Identify which cell holds the provided text, then report its [X, Y] central coordinate. 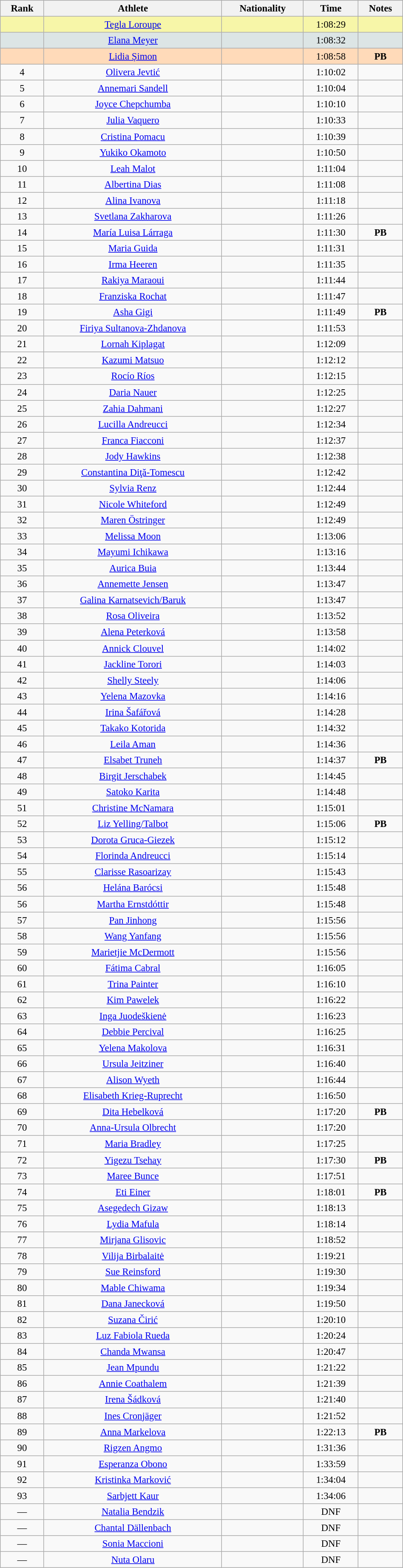
Svetlana Zakharova [133, 217]
1:12:44 [331, 488]
Albertina Dias [133, 184]
Irena Šádková [133, 1400]
67 [22, 1080]
1:13:52 [331, 616]
Sonia Maccioni [133, 1544]
Dita Hebelková [133, 1112]
72 [22, 1160]
Ines Cronjäger [133, 1416]
Melissa Moon [133, 536]
1:08:29 [331, 25]
59 [22, 952]
12 [22, 200]
Asegedech Gizaw [133, 1208]
1:19:34 [331, 1288]
1:16:50 [331, 1096]
Alison Wyeth [133, 1080]
Cristina Pomacu [133, 137]
1:11:49 [331, 312]
Debbie Percival [133, 1032]
Elisabeth Krieg-Ruprecht [133, 1096]
1:33:59 [331, 1464]
1:34:04 [331, 1480]
Pan Jinhong [133, 920]
31 [22, 504]
88 [22, 1416]
Florinda Andreucci [133, 856]
1:19:50 [331, 1304]
1:10:02 [331, 72]
1:18:52 [331, 1240]
24 [22, 392]
1:14:02 [331, 648]
89 [22, 1432]
16 [22, 264]
Fátima Cabral [133, 968]
1:31:36 [331, 1448]
Time [331, 9]
Luz Fabiola Rueda [133, 1336]
60 [22, 968]
1:17:51 [331, 1176]
29 [22, 472]
11 [22, 184]
38 [22, 616]
1:17:25 [331, 1144]
68 [22, 1096]
85 [22, 1368]
Franca Fiacconi [133, 440]
Birgit Jerschabek [133, 776]
Eti Einer [133, 1192]
71 [22, 1144]
Rocío Ríos [133, 376]
65 [22, 1048]
1:13:58 [331, 632]
23 [22, 376]
Alina Ivanova [133, 200]
1:12:27 [331, 408]
Chanda Mwansa [133, 1352]
1:08:32 [331, 40]
48 [22, 776]
1:21:22 [331, 1368]
Trina Painter [133, 984]
Leah Malot [133, 168]
63 [22, 1016]
58 [22, 936]
61 [22, 984]
Maria Bradley [133, 1144]
1:13:06 [331, 536]
Inga Juodeškienė [133, 1016]
Lidia Șimon [133, 57]
1:12:09 [331, 344]
20 [22, 328]
Joyce Chepchumba [133, 104]
1:12:34 [331, 424]
82 [22, 1320]
1:16:05 [331, 968]
Natalia Bendzik [133, 1512]
Takako Kotorida [133, 728]
1:14:32 [331, 728]
77 [22, 1240]
62 [22, 1000]
41 [22, 664]
1:10:50 [331, 152]
Shelly Steely [133, 680]
1:16:22 [331, 1000]
Notes [381, 9]
1:15:14 [331, 856]
Nationality [263, 9]
5 [22, 88]
1:18:14 [331, 1224]
1:21:39 [331, 1384]
1:12:25 [331, 392]
1:14:45 [331, 776]
1:18:13 [331, 1208]
42 [22, 680]
39 [22, 632]
Lucilla Andreucci [133, 424]
Dorota Gruca-Giezek [133, 840]
1:12:42 [331, 472]
27 [22, 440]
47 [22, 760]
49 [22, 792]
33 [22, 536]
Suzana Čirić [133, 1320]
1:19:21 [331, 1256]
1:14:28 [331, 712]
1:10:33 [331, 120]
Annie Coathalem [133, 1384]
Mable Chiwama [133, 1288]
Rakiya Maraoui [133, 280]
Kim Pawelek [133, 1000]
1:17:30 [331, 1160]
57 [22, 920]
Firiya Sultanova-Zhdanova [133, 328]
1:14:36 [331, 744]
Sarbjett Kaur [133, 1496]
32 [22, 520]
1:34:06 [331, 1496]
Yelena Makolova [133, 1048]
51 [22, 808]
Annemari Sandell [133, 88]
40 [22, 648]
8 [22, 137]
1:16:40 [331, 1064]
1:11:04 [331, 168]
Alena Peterková [133, 632]
4 [22, 72]
1:14:48 [331, 792]
9 [22, 152]
Rigzen Angmo [133, 1448]
Nicole Whiteford [133, 504]
Clarisse Rasoarizay [133, 872]
1:11:35 [331, 264]
1:11:47 [331, 296]
1:19:30 [331, 1272]
Aurica Buia [133, 568]
25 [22, 408]
Annemette Jensen [133, 584]
Satoko Karita [133, 792]
37 [22, 600]
Kazumi Matsuo [133, 360]
Jean Mpundu [133, 1368]
17 [22, 280]
1:21:52 [331, 1416]
Olivera Jevtić [133, 72]
1:16:31 [331, 1048]
Mayumi Ichikawa [133, 552]
28 [22, 456]
1:13:44 [331, 568]
70 [22, 1128]
Annick Clouvel [133, 648]
92 [22, 1480]
75 [22, 1208]
66 [22, 1064]
Mirjana Glisovic [133, 1240]
Asha Gigi [133, 312]
1:14:06 [331, 680]
Irma Heeren [133, 264]
Dana Janecková [133, 1304]
Anna-Ursula Olbrecht [133, 1128]
55 [22, 872]
1:12:37 [331, 440]
1:10:39 [331, 137]
Marietjie McDermott [133, 952]
35 [22, 568]
Constantina Diţă-Tomescu [133, 472]
1:18:01 [331, 1192]
Elsabet Truneh [133, 760]
1:14:16 [331, 696]
1:12:15 [331, 376]
14 [22, 232]
43 [22, 696]
1:11:30 [331, 232]
Leila Aman [133, 744]
Anna Markelova [133, 1432]
80 [22, 1288]
1:21:40 [331, 1400]
21 [22, 344]
1:11:31 [331, 248]
1:16:10 [331, 984]
1:15:12 [331, 840]
1:10:04 [331, 88]
Lornah Kiplagat [133, 344]
78 [22, 1256]
Helána Barócsi [133, 888]
18 [22, 296]
53 [22, 840]
Maree Bunce [133, 1176]
1:16:25 [331, 1032]
10 [22, 168]
90 [22, 1448]
1:10:10 [331, 104]
Zahia Dahmani [133, 408]
Wang Yanfang [133, 936]
76 [22, 1224]
74 [22, 1192]
Yelena Mazovka [133, 696]
83 [22, 1336]
1:15:01 [331, 808]
Sue Reinsford [133, 1272]
1:16:23 [331, 1016]
Irina Šafářová [133, 712]
Rosa Oliveira [133, 616]
Daria Nauer [133, 392]
52 [22, 824]
81 [22, 1304]
Franziska Rochat [133, 296]
36 [22, 584]
Maria Guida [133, 248]
34 [22, 552]
73 [22, 1176]
22 [22, 360]
1:20:10 [331, 1320]
64 [22, 1032]
1:16:44 [331, 1080]
13 [22, 217]
15 [22, 248]
Chantal Dällenbach [133, 1528]
1:08:58 [331, 57]
Galina Karnatsevich/Baruk [133, 600]
Yukiko Okamoto [133, 152]
1:20:24 [331, 1336]
1:13:16 [331, 552]
Jody Hawkins [133, 456]
1:12:38 [331, 456]
1:20:47 [331, 1352]
93 [22, 1496]
44 [22, 712]
54 [22, 856]
91 [22, 1464]
Christine McNamara [133, 808]
30 [22, 488]
26 [22, 424]
Kristinka Marković [133, 1480]
Martha Ernstdóttir [133, 904]
86 [22, 1384]
María Luisa Lárraga [133, 232]
1:11:18 [331, 200]
1:15:43 [331, 872]
1:22:13 [331, 1432]
1:15:06 [331, 824]
Rank [22, 9]
Esperanza Obono [133, 1464]
Vilija Birbalaitė [133, 1256]
46 [22, 744]
Ursula Jeitziner [133, 1064]
6 [22, 104]
1:11:26 [331, 217]
1:14:37 [331, 760]
Tegla Loroupe [133, 25]
Yigezu Tsehay [133, 1160]
Julia Vaquero [133, 120]
Nuta Olaru [133, 1560]
45 [22, 728]
1:11:53 [331, 328]
1:11:08 [331, 184]
1:12:12 [331, 360]
87 [22, 1400]
79 [22, 1272]
1:11:44 [331, 280]
Maren Östringer [133, 520]
7 [22, 120]
Elana Meyer [133, 40]
Sylvia Renz [133, 488]
84 [22, 1352]
Liz Yelling/Talbot [133, 824]
1:14:03 [331, 664]
Jackline Torori [133, 664]
19 [22, 312]
Athlete [133, 9]
Lydia Mafula [133, 1224]
69 [22, 1112]
